Pinpoint the cell where the given text exists, returning its (x, y) midpoint coordinate. 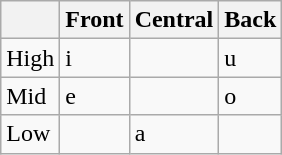
High (30, 58)
u (250, 58)
Back (250, 20)
Front (94, 20)
a (174, 134)
Central (174, 20)
i (94, 58)
e (94, 96)
o (250, 96)
Mid (30, 96)
Low (30, 134)
